Search for the cell housing the specified text and yield its (x, y) center coordinate. 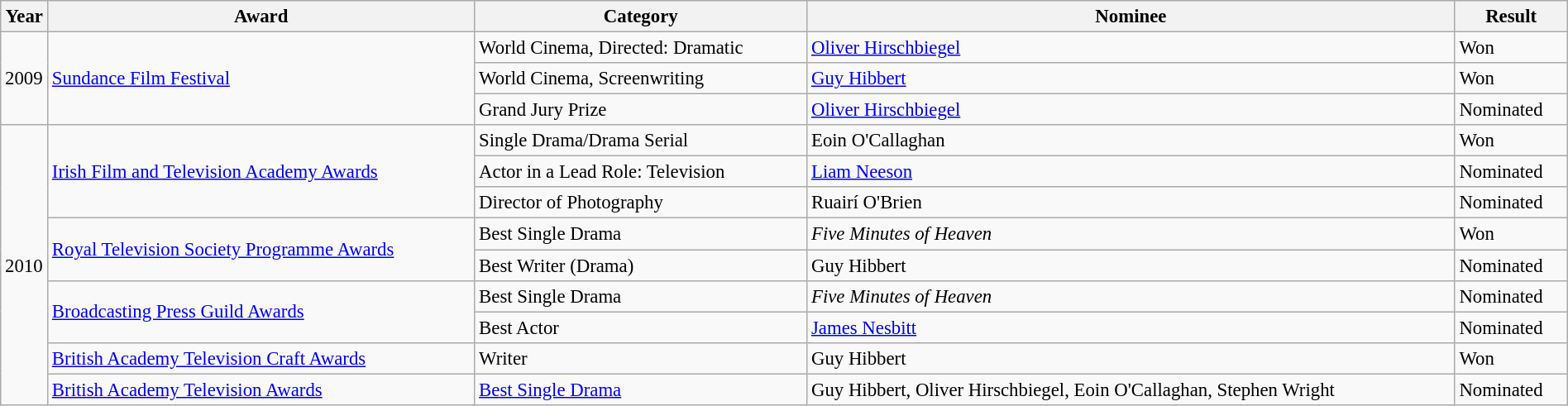
British Academy Television Craft Awards (261, 358)
Award (261, 17)
Irish Film and Television Academy Awards (261, 172)
Category (641, 17)
Director of Photography (641, 203)
Grand Jury Prize (641, 110)
Result (1511, 17)
Sundance Film Festival (261, 79)
Single Drama/Drama Serial (641, 141)
2010 (25, 265)
Liam Neeson (1131, 172)
Writer (641, 358)
British Academy Television Awards (261, 389)
Best Writer (Drama) (641, 265)
Nominee (1131, 17)
Best Actor (641, 327)
2009 (25, 79)
World Cinema, Directed: Dramatic (641, 48)
Guy Hibbert, Oliver Hirschbiegel, Eoin O'Callaghan, Stephen Wright (1131, 389)
Broadcasting Press Guild Awards (261, 311)
Actor in a Lead Role: Television (641, 172)
Ruairí O'Brien (1131, 203)
Royal Television Society Programme Awards (261, 250)
Year (25, 17)
James Nesbitt (1131, 327)
World Cinema, Screenwriting (641, 79)
Eoin O'Callaghan (1131, 141)
